For the text-containing cell, return its midpoint in [X, Y] coordinate format. 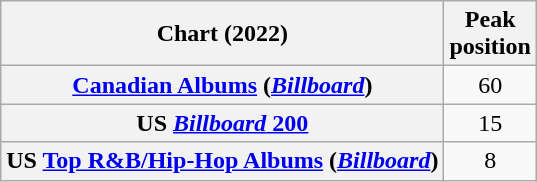
US Top R&B/Hip-Hop Albums (Billboard) [222, 161]
US Billboard 200 [222, 123]
8 [490, 161]
15 [490, 123]
Peakposition [490, 34]
60 [490, 85]
Chart (2022) [222, 34]
Canadian Albums (Billboard) [222, 85]
